Identify which cell holds the provided text, then report its (x, y) central coordinate. 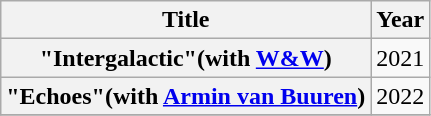
"Echoes"(with Armin van Buuren) (186, 96)
Title (186, 20)
"Intergalactic"(with W&W) (186, 58)
Year (400, 20)
2021 (400, 58)
2022 (400, 96)
